Scan for the cell matching the given text and deliver its [X, Y] coordinate at center. 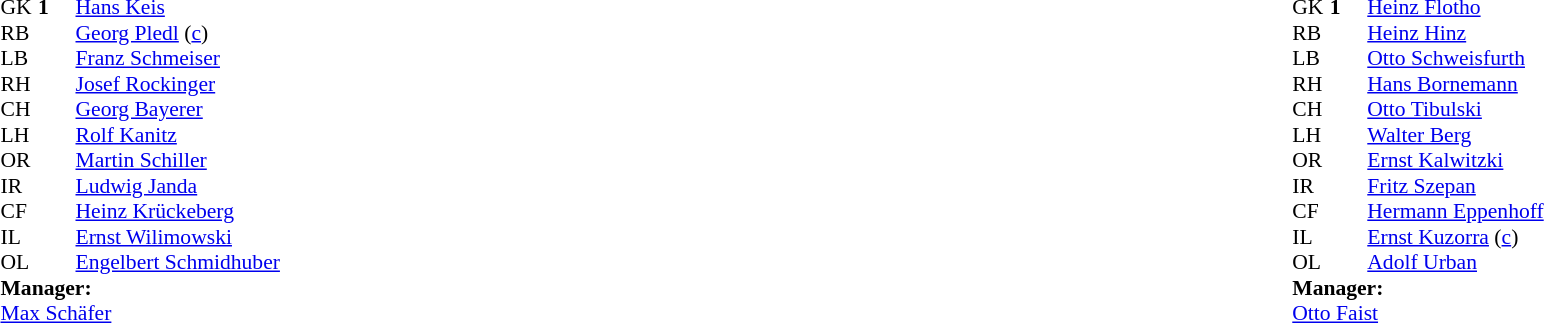
Franz Schmeiser [178, 59]
Rolf Kanitz [178, 135]
Fritz Szepan [1455, 186]
Ludwig Janda [178, 186]
Josef Rockinger [178, 84]
Engelbert Schmidhuber [178, 263]
Heinz Hinz [1455, 33]
Walter Berg [1455, 135]
Heinz Krückeberg [178, 211]
Ernst Kuzorra (c) [1455, 237]
Otto Schweisfurth [1455, 59]
Otto Tibulski [1455, 109]
Martin Schiller [178, 161]
Georg Bayerer [178, 109]
Ernst Wilimowski [178, 237]
Hermann Eppenhoff [1455, 211]
Hans Bornemann [1455, 84]
Georg Pledl (c) [178, 33]
Ernst Kalwitzki [1455, 161]
Adolf Urban [1455, 263]
